Identify which cell holds the provided text, then report its [x, y] central coordinate. 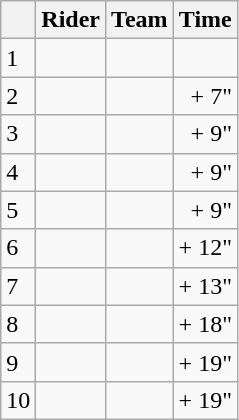
+ 13" [205, 286]
5 [18, 210]
Team [140, 20]
6 [18, 248]
3 [18, 134]
Time [205, 20]
+ 18" [205, 324]
2 [18, 96]
+ 7" [205, 96]
8 [18, 324]
10 [18, 400]
9 [18, 362]
4 [18, 172]
+ 12" [205, 248]
1 [18, 58]
7 [18, 286]
Rider [71, 20]
